Provide the [x, y] coordinate of the cell's center where the given text is located.  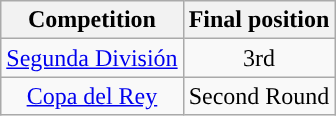
Segunda División [92, 58]
Final position [259, 20]
Competition [92, 20]
Copa del Rey [92, 96]
Second Round [259, 96]
3rd [259, 58]
